Provide the (X, Y) coordinate of the cell's center where the given text is located.  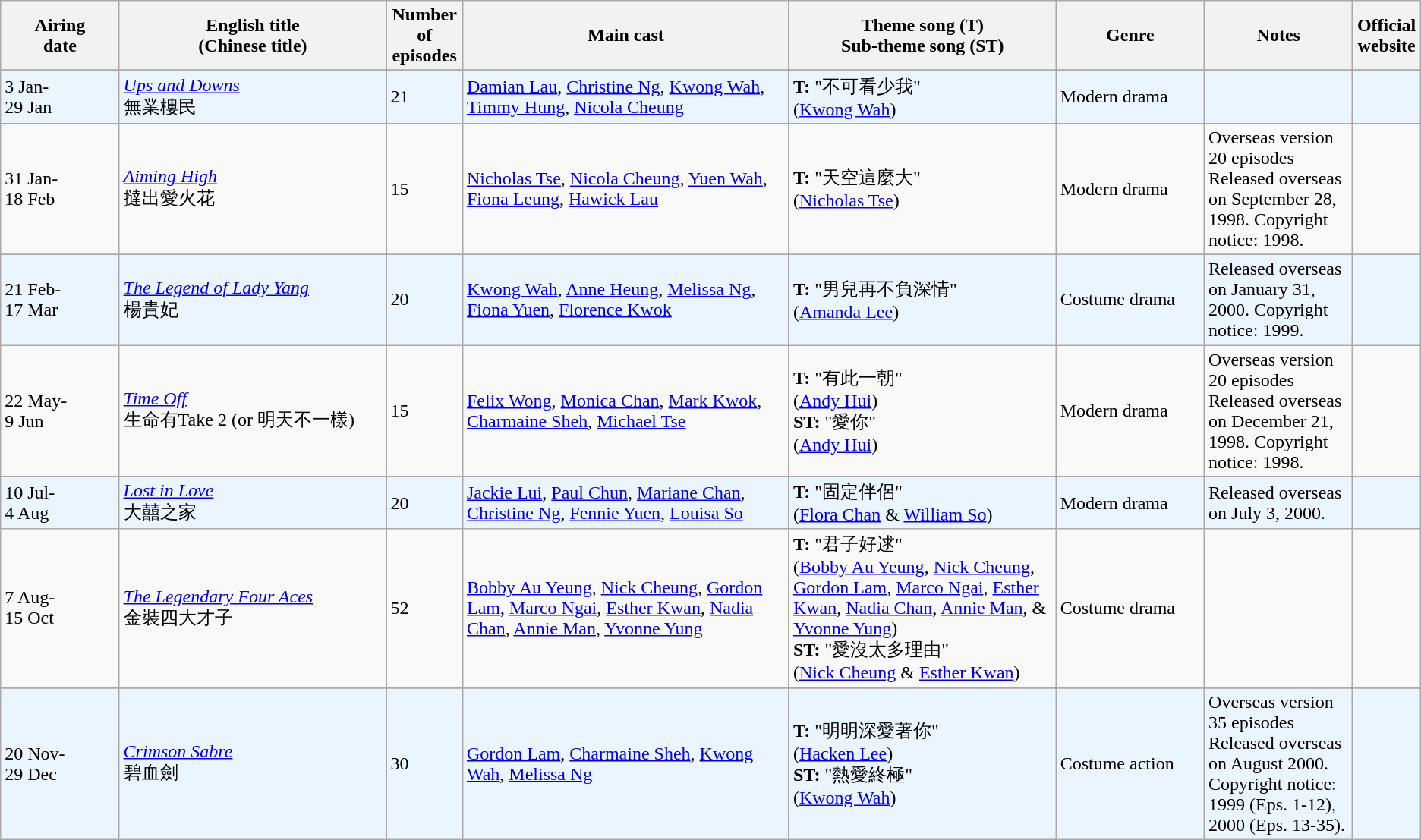
T: "不可看少我" (Kwong Wah) (922, 97)
T: "天空這麼大" (Nicholas Tse) (922, 188)
English title (Chinese title) (253, 36)
Airingdate (60, 36)
Felix Wong, Monica Chan, Mark Kwok, Charmaine Sheh, Michael Tse (625, 410)
Crimson Sabre 碧血劍 (253, 763)
Kwong Wah, Anne Heung, Melissa Ng, Fiona Yuen, Florence Kwok (625, 299)
Time Off 生命有Take 2 (or 明天不一樣) (253, 410)
T: "固定伴侶" (Flora Chan & William So) (922, 503)
T: "男兒再不負深情" (Amanda Lee) (922, 299)
21 Feb- 17 Mar (60, 299)
Bobby Au Yeung, Nick Cheung, Gordon Lam, Marco Ngai, Esther Kwan, Nadia Chan, Annie Man, Yvonne Yung (625, 609)
Overseas version 20 episodesReleased overseas on December 21, 1998. Copyright notice: 1998. (1278, 410)
Damian Lau, Christine Ng, Kwong Wah, Timmy Hung, Nicola Cheung (625, 97)
21 (425, 97)
Official website (1386, 36)
Genre (1130, 36)
3 Jan- 29 Jan (60, 97)
7 Aug- 15 Oct (60, 609)
10 Jul- 4 Aug (60, 503)
The Legend of Lady Yang 楊貴妃 (253, 299)
Number of episodes (425, 36)
T: "明明深愛著你" (Hacken Lee) ST: "熱愛終極" (Kwong Wah) (922, 763)
Lost in Love 大囍之家 (253, 503)
Released overseas on January 31, 2000. Copyright notice: 1999. (1278, 299)
Ups and Downs 無業樓民 (253, 97)
Aiming High 撻出愛火花 (253, 188)
52 (425, 609)
20 Nov- 29 Dec (60, 763)
Nicholas Tse, Nicola Cheung, Yuen Wah, Fiona Leung, Hawick Lau (625, 188)
Theme song (T) Sub-theme song (ST) (922, 36)
Gordon Lam, Charmaine Sheh, Kwong Wah, Melissa Ng (625, 763)
Notes (1278, 36)
Overseas version 35 episodesReleased overseas on August 2000.Copyright notice: 1999 (Eps. 1-12), 2000 (Eps. 13-35). (1278, 763)
T: "有此一朝" (Andy Hui) ST: "愛你" (Andy Hui) (922, 410)
Overseas version 20 episodesReleased overseas on September 28, 1998. Copyright notice: 1998. (1278, 188)
30 (425, 763)
Main cast (625, 36)
31 Jan- 18 Feb (60, 188)
Released overseas on July 3, 2000. (1278, 503)
Jackie Lui, Paul Chun, Mariane Chan, Christine Ng, Fennie Yuen, Louisa So (625, 503)
Costume action (1130, 763)
22 May- 9 Jun (60, 410)
The Legendary Four Aces 金裝四大才子 (253, 609)
